From the cell containing the given text, extract its center point as (X, Y) coordinate. 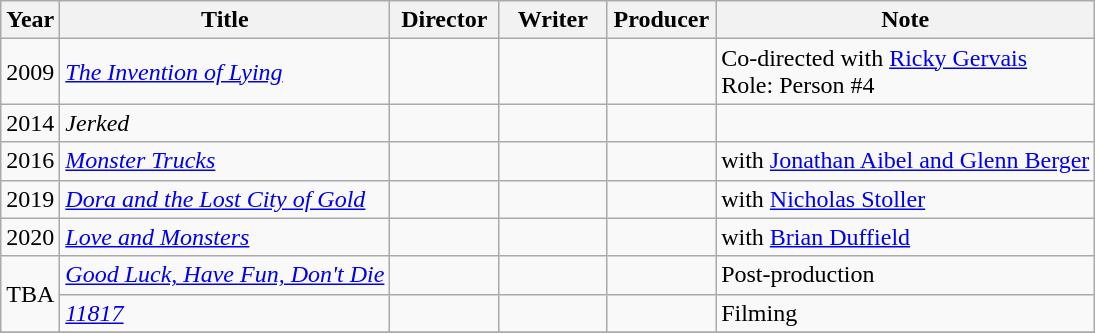
Title (225, 20)
Post-production (906, 275)
Co-directed with Ricky GervaisRole: Person #4 (906, 72)
2014 (30, 123)
Director (444, 20)
Dora and the Lost City of Gold (225, 199)
Jerked (225, 123)
The Invention of Lying (225, 72)
Year (30, 20)
2016 (30, 161)
Good Luck, Have Fun, Don't Die (225, 275)
2020 (30, 237)
with Brian Duffield (906, 237)
2009 (30, 72)
Filming (906, 313)
TBA (30, 294)
11817 (225, 313)
Note (906, 20)
with Jonathan Aibel and Glenn Berger (906, 161)
Monster Trucks (225, 161)
Love and Monsters (225, 237)
2019 (30, 199)
Producer (662, 20)
Writer (554, 20)
with Nicholas Stoller (906, 199)
